Find where the given text appears and provide that cell's center as (x, y) coordinate. 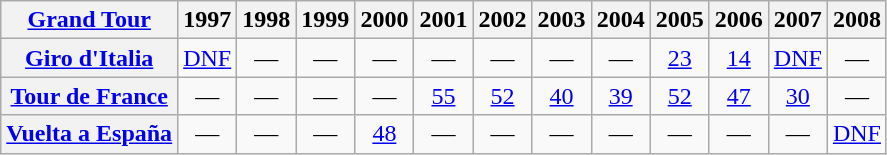
2003 (562, 20)
40 (562, 96)
2005 (680, 20)
14 (738, 58)
2008 (856, 20)
Vuelta a España (90, 134)
1997 (208, 20)
48 (384, 134)
55 (444, 96)
1999 (326, 20)
2001 (444, 20)
1998 (266, 20)
30 (798, 96)
Grand Tour (90, 20)
47 (738, 96)
2006 (738, 20)
2000 (384, 20)
2004 (620, 20)
39 (620, 96)
23 (680, 58)
2002 (502, 20)
2007 (798, 20)
Giro d'Italia (90, 58)
Tour de France (90, 96)
